Return the (x, y) coordinate for the center point of the cell that contains the specified text.  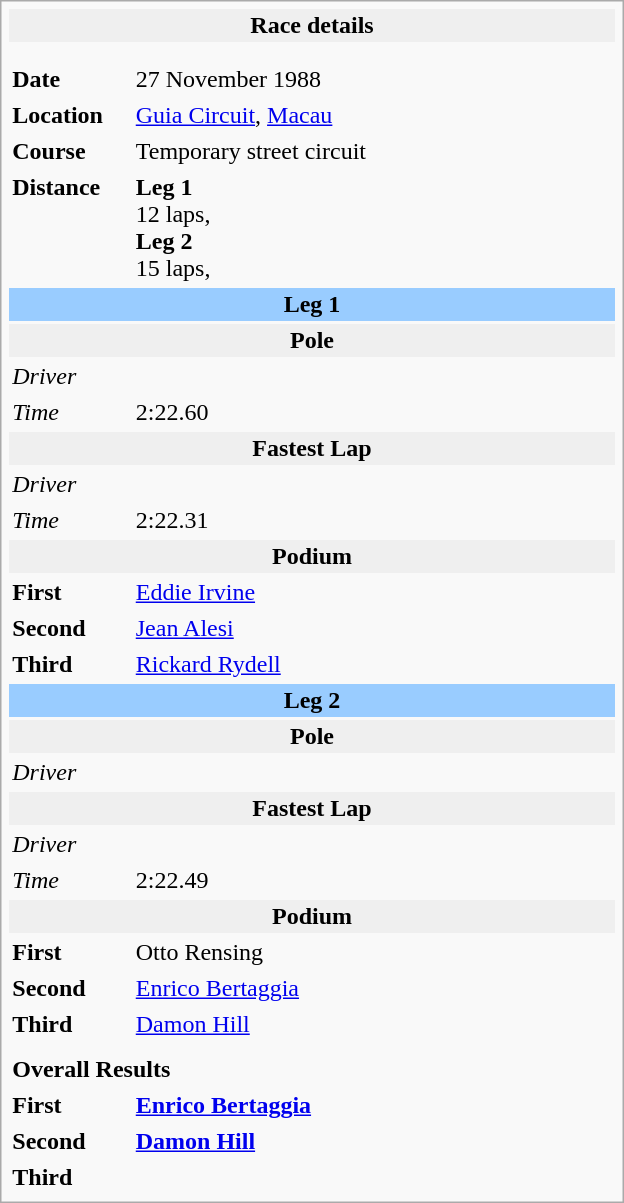
Leg 1 (312, 304)
Course (69, 152)
Temporary street circuit (374, 152)
Otto Rensing (374, 952)
Location (69, 116)
2:22.60 (374, 412)
Overall Results (312, 1070)
Eddie Irvine (374, 592)
2:22.31 (374, 520)
Race details (312, 26)
Leg 2 (312, 700)
2:22.49 (374, 880)
Jean Alesi (374, 628)
Date (69, 80)
Distance (69, 228)
Leg 112 laps, Leg 215 laps, (374, 228)
Guia Circuit, Macau (374, 116)
27 November 1988 (374, 80)
Rickard Rydell (374, 664)
